Detect which cell encompasses the target text, then output its (x, y) center coordinate. 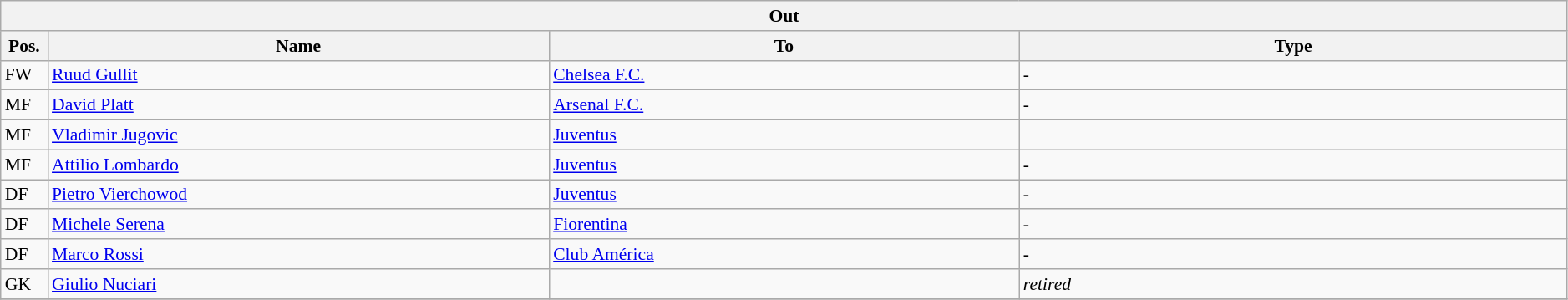
Chelsea F.C. (784, 75)
Giulio Nuciari (298, 284)
Michele Serena (298, 225)
Vladimir Jugovic (298, 135)
Fiorentina (784, 225)
To (784, 46)
Marco Rossi (298, 254)
Attilio Lombardo (298, 165)
Arsenal F.C. (784, 105)
GK (24, 284)
retired (1293, 284)
FW (24, 75)
Out (784, 16)
Name (298, 46)
David Platt (298, 105)
Pietro Vierchowod (298, 195)
Club América (784, 254)
Pos. (24, 46)
Type (1293, 46)
Ruud Gullit (298, 75)
